Return the [X, Y] coordinate for the center point of the cell that contains the specified text.  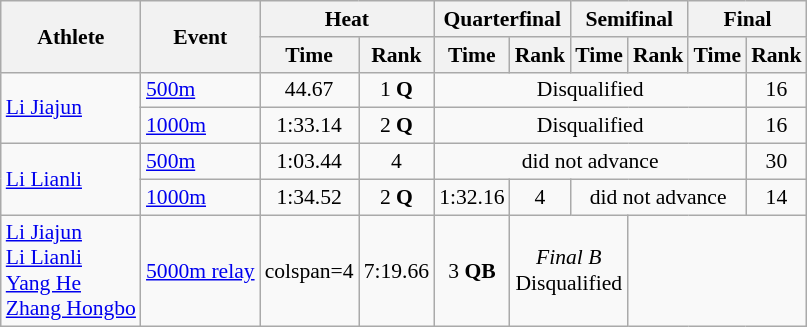
30 [776, 162]
Final [747, 19]
Athlete [71, 36]
Li Jiajun Li Lianli Yang He Zhang Hongbo [71, 271]
7:19.66 [396, 271]
Quarterfinal [502, 19]
Semifinal [629, 19]
Li Lianli [71, 180]
Heat [348, 19]
14 [776, 197]
1:33.14 [310, 126]
44.67 [310, 90]
1:32.16 [472, 197]
1 Q [396, 90]
5000m relay [200, 271]
colspan=4 [310, 271]
Event [200, 36]
Final B Disqualified [569, 271]
3 QB [472, 271]
1:03.44 [310, 162]
Li Jiajun [71, 108]
1:34.52 [310, 197]
